Return (x, y) of the center of cell containing provided text 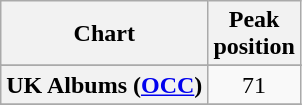
Chart (104, 34)
71 (254, 85)
Peakposition (254, 34)
UK Albums (OCC) (104, 85)
